Identify which cell holds the provided text, then report its [x, y] central coordinate. 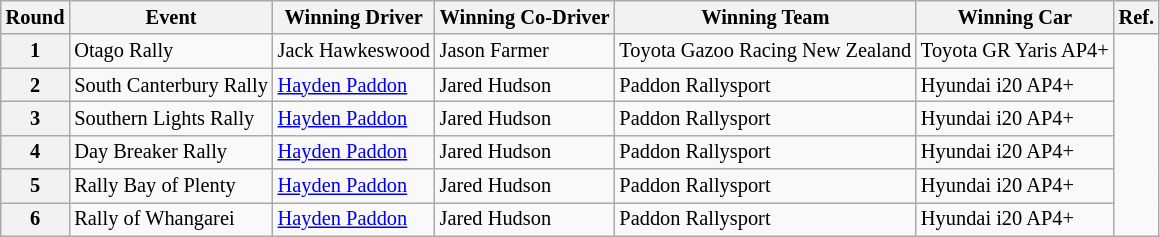
Winning Co-Driver [525, 17]
2 [36, 85]
Ref. [1136, 17]
4 [36, 152]
6 [36, 219]
Jason Farmer [525, 51]
Toyota GR Yaris AP4+ [1015, 51]
Rally Bay of Plenty [170, 186]
Jack Hawkeswood [354, 51]
Southern Lights Rally [170, 118]
South Canterbury Rally [170, 85]
1 [36, 51]
Toyota Gazoo Racing New Zealand [766, 51]
Winning Driver [354, 17]
Round [36, 17]
5 [36, 186]
Otago Rally [170, 51]
3 [36, 118]
Event [170, 17]
Day Breaker Rally [170, 152]
Winning Team [766, 17]
Winning Car [1015, 17]
Rally of Whangarei [170, 219]
